Extract the (X, Y) coordinate from the center of the cell holding the provided text.  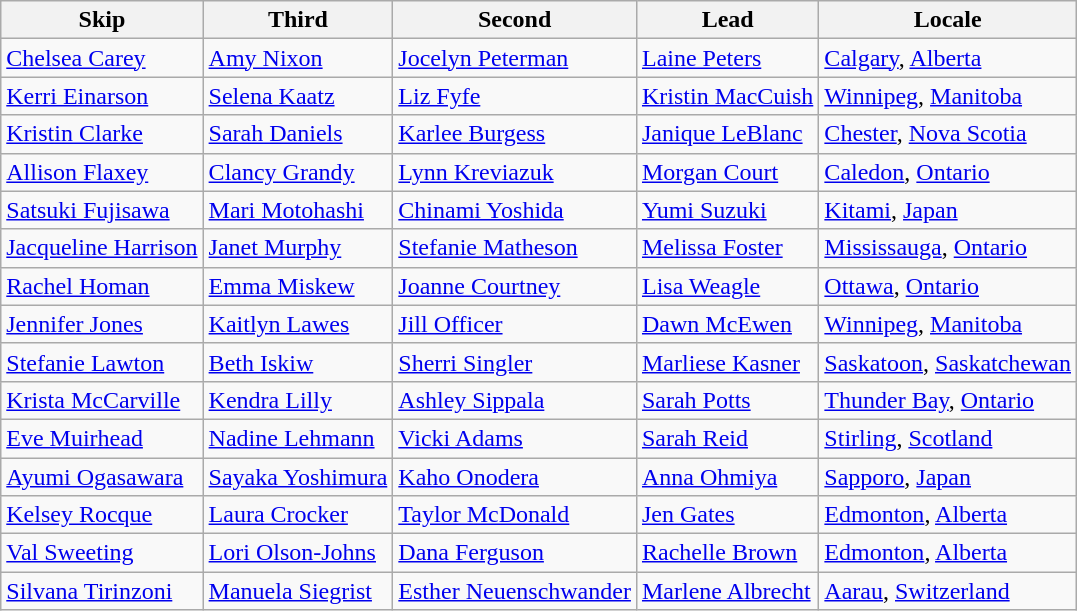
Eve Muirhead (102, 438)
Nadine Lehmann (298, 438)
Taylor McDonald (515, 515)
Satsuki Fujisawa (102, 210)
Liz Fyfe (515, 96)
Calgary, Alberta (948, 58)
Rachel Homan (102, 286)
Emma Miskew (298, 286)
Yumi Suzuki (727, 210)
Kristin Clarke (102, 134)
Laine Peters (727, 58)
Rachelle Brown (727, 553)
Mississauga, Ontario (948, 248)
Janet Murphy (298, 248)
Sarah Reid (727, 438)
Morgan Court (727, 172)
Jocelyn Peterman (515, 58)
Esther Neuenschwander (515, 591)
Sapporo, Japan (948, 477)
Joanne Courtney (515, 286)
Skip (102, 20)
Aarau, Switzerland (948, 591)
Ashley Sippala (515, 400)
Kerri Einarson (102, 96)
Jennifer Jones (102, 324)
Jen Gates (727, 515)
Jill Officer (515, 324)
Krista McCarville (102, 400)
Silvana Tirinzoni (102, 591)
Selena Kaatz (298, 96)
Thunder Bay, Ontario (948, 400)
Caledon, Ontario (948, 172)
Sarah Potts (727, 400)
Val Sweeting (102, 553)
Clancy Grandy (298, 172)
Kaho Onodera (515, 477)
Kitami, Japan (948, 210)
Anna Ohmiya (727, 477)
Sayaka Yoshimura (298, 477)
Lynn Kreviazuk (515, 172)
Second (515, 20)
Vicki Adams (515, 438)
Lisa Weagle (727, 286)
Dana Ferguson (515, 553)
Lori Olson-Johns (298, 553)
Sarah Daniels (298, 134)
Marliese Kasner (727, 362)
Chester, Nova Scotia (948, 134)
Kendra Lilly (298, 400)
Chinami Yoshida (515, 210)
Mari Motohashi (298, 210)
Ayumi Ogasawara (102, 477)
Dawn McEwen (727, 324)
Third (298, 20)
Saskatoon, Saskatchewan (948, 362)
Lead (727, 20)
Stirling, Scotland (948, 438)
Janique LeBlanc (727, 134)
Stefanie Lawton (102, 362)
Stefanie Matheson (515, 248)
Melissa Foster (727, 248)
Karlee Burgess (515, 134)
Manuela Siegrist (298, 591)
Allison Flaxey (102, 172)
Jacqueline Harrison (102, 248)
Sherri Singler (515, 362)
Kelsey Rocque (102, 515)
Laura Crocker (298, 515)
Ottawa, Ontario (948, 286)
Locale (948, 20)
Amy Nixon (298, 58)
Marlene Albrecht (727, 591)
Kaitlyn Lawes (298, 324)
Beth Iskiw (298, 362)
Kristin MacCuish (727, 96)
Chelsea Carey (102, 58)
